Detect which cell encompasses the target text, then output its (x, y) center coordinate. 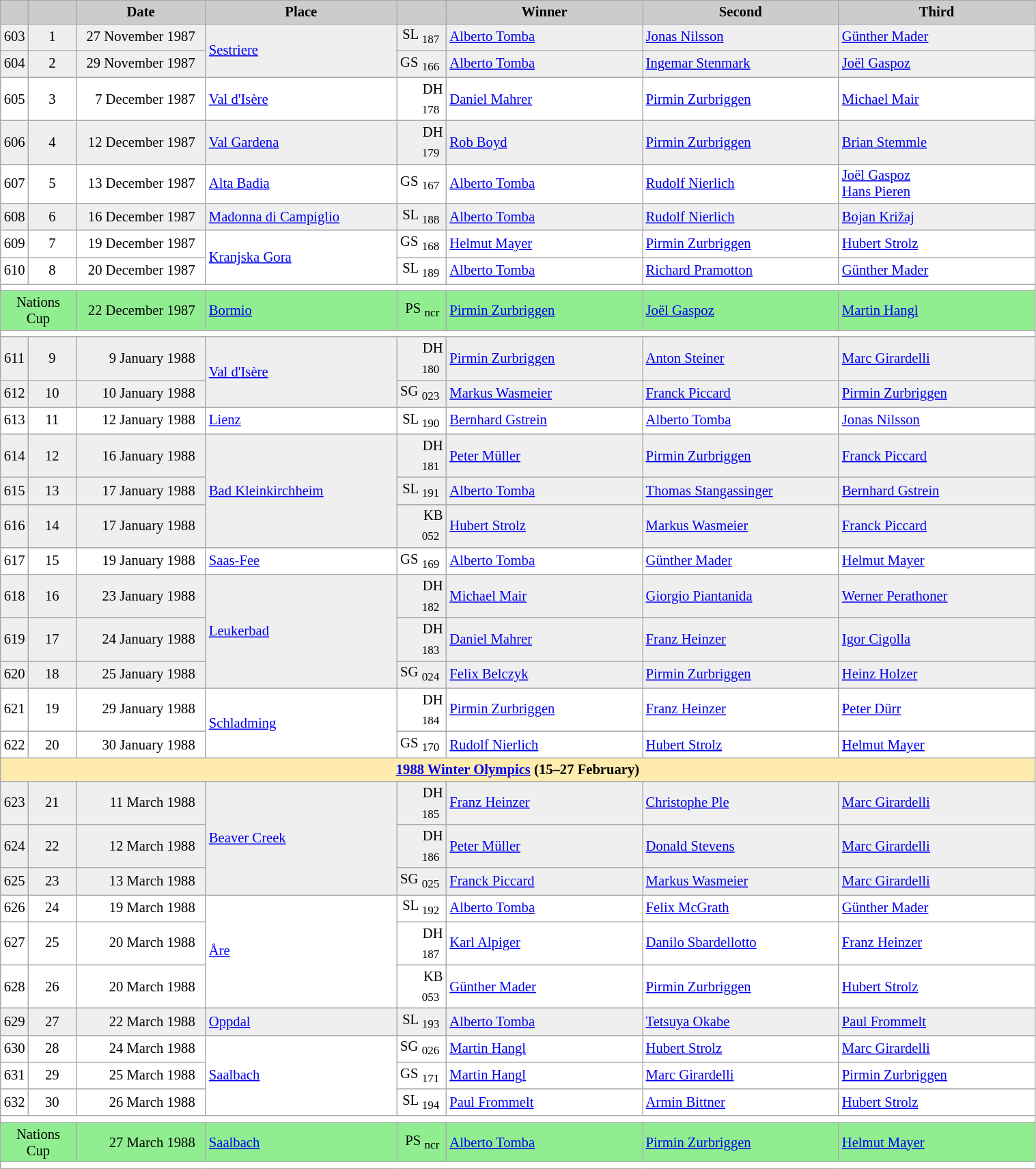
Richard Pramotton (740, 271)
SL 190 (422, 421)
Oppdal (301, 1021)
Felix Belczyk (544, 674)
17 (52, 639)
631 (15, 1075)
Peter Dürr (937, 709)
Werner Perathoner (937, 596)
DH 185 (422, 802)
24 (52, 907)
23 January 1988 (141, 596)
6 (52, 217)
22 (52, 846)
603 (15, 37)
14 (52, 526)
Beaver Creek (301, 838)
29 November 1987 (141, 64)
SG 024 (422, 674)
13 March 1988 (141, 881)
20 (52, 745)
25 January 1988 (141, 674)
26 March 1988 (141, 1103)
KB 053 (422, 987)
GS 166 (422, 64)
30 January 1988 (141, 745)
SG 026 (422, 1048)
Åre (301, 951)
30 (52, 1103)
606 (15, 142)
29 (52, 1075)
Sestriere (301, 51)
1 (52, 37)
DH 183 (422, 639)
616 (15, 526)
KB 052 (422, 526)
24 January 1988 (141, 639)
Armin Bittner (740, 1103)
SL 194 (422, 1103)
Bad Kleinkirchheim (301, 491)
22 March 1988 (141, 1021)
20 December 1987 (141, 271)
Bojan Križaj (937, 217)
Brian Stemmle (937, 142)
617 (15, 560)
621 (15, 709)
19 December 1987 (141, 243)
10 January 1988 (141, 394)
Christophe Ple (740, 802)
Joël Gaspoz Hans Pieren (937, 184)
GS 171 (422, 1075)
10 (52, 394)
9 January 1988 (141, 358)
4 (52, 142)
16 (52, 596)
Kranjska Gora (301, 257)
Val Gardena (301, 142)
27 November 1987 (141, 37)
Donald Stevens (740, 846)
29 January 1988 (141, 709)
623 (15, 802)
Igor Cigolla (937, 639)
7 (52, 243)
605 (15, 98)
Ingemar Stenmark (740, 64)
Thomas Stangassinger (740, 491)
604 (15, 64)
612 (15, 394)
25 March 1988 (141, 1075)
Leukerbad (301, 631)
Tetsuya Okabe (740, 1021)
Saas-Fee (301, 560)
Schladming (301, 723)
620 (15, 674)
SG 025 (422, 881)
13 (52, 491)
625 (15, 881)
28 (52, 1048)
615 (15, 491)
608 (15, 217)
2 (52, 64)
Place (301, 12)
5 (52, 184)
19 March 1988 (141, 907)
630 (15, 1048)
Giorgio Piantanida (740, 596)
607 (15, 184)
DH 180 (422, 358)
22 December 1987 (141, 310)
SL 188 (422, 217)
12 January 1988 (141, 421)
Date (141, 12)
11 March 1988 (141, 802)
626 (15, 907)
Karl Alpiger (544, 943)
609 (15, 243)
GS 167 (422, 184)
27 March 1988 (141, 1142)
SL 193 (422, 1021)
Lienz (301, 421)
15 (52, 560)
DH 179 (422, 142)
DH 181 (422, 455)
13 December 1987 (141, 184)
GS 169 (422, 560)
Anton Steiner (740, 358)
GS 170 (422, 745)
11 (52, 421)
26 (52, 987)
Danilo Sbardellotto (740, 943)
24 March 1988 (141, 1048)
627 (15, 943)
19 (52, 709)
DH 187 (422, 943)
622 (15, 745)
Madonna di Campiglio (301, 217)
27 (52, 1021)
611 (15, 358)
613 (15, 421)
3 (52, 98)
632 (15, 1103)
610 (15, 271)
23 (52, 881)
628 (15, 987)
1988 Winter Olympics (15–27 February) (518, 769)
GS 168 (422, 243)
SL 191 (422, 491)
Bormio (301, 310)
619 (15, 639)
Second (740, 12)
Heinz Holzer (937, 674)
12 December 1987 (141, 142)
Third (937, 12)
DH 178 (422, 98)
16 January 1988 (141, 455)
618 (15, 596)
25 (52, 943)
SG 023 (422, 394)
18 (52, 674)
12 (52, 455)
629 (15, 1021)
SL 192 (422, 907)
8 (52, 271)
Rob Boyd (544, 142)
624 (15, 846)
Alta Badia (301, 184)
7 December 1987 (141, 98)
DH 186 (422, 846)
12 March 1988 (141, 846)
9 (52, 358)
16 December 1987 (141, 217)
21 (52, 802)
DH 184 (422, 709)
Felix McGrath (740, 907)
SL 189 (422, 271)
SL 187 (422, 37)
Winner (544, 12)
19 January 1988 (141, 560)
DH 182 (422, 596)
614 (15, 455)
